Identify which cell holds the provided text, then report its (X, Y) central coordinate. 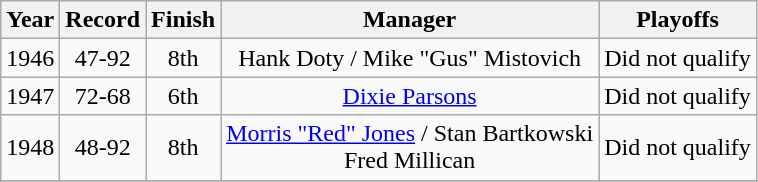
Record (103, 20)
72-68 (103, 96)
1947 (30, 96)
Finish (184, 20)
Dixie Parsons (410, 96)
1946 (30, 58)
47-92 (103, 58)
Hank Doty / Mike "Gus" Mistovich (410, 58)
Morris "Red" Jones / Stan Bartkowski Fred Millican (410, 148)
6th (184, 96)
Year (30, 20)
Playoffs (678, 20)
1948 (30, 148)
48-92 (103, 148)
Manager (410, 20)
